Find where the given text appears and provide that cell's center as [X, Y] coordinate. 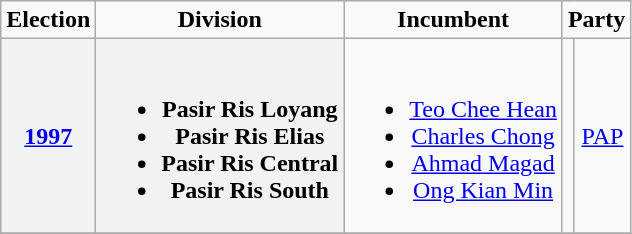
Pasir Ris LoyangPasir Ris EliasPasir Ris CentralPasir Ris South [220, 136]
PAP [602, 136]
1997 [48, 136]
Teo Chee HeanCharles ChongAhmad MagadOng Kian Min [454, 136]
Incumbent [454, 20]
Election [48, 20]
Division [220, 20]
Party [596, 20]
